Extract the [X, Y] coordinate from the center of the cell holding the provided text.  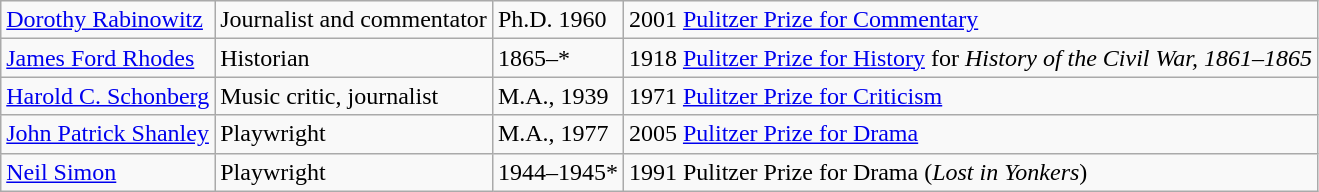
Harold C. Schonberg [108, 96]
1991 Pulitzer Prize for Drama (Lost in Yonkers) [970, 172]
James Ford Rhodes [108, 58]
M.A., 1977 [558, 134]
Neil Simon [108, 172]
Historian [354, 58]
Ph.D. 1960 [558, 20]
Journalist and commentator [354, 20]
M.A., 1939 [558, 96]
1918 Pulitzer Prize for History for History of the Civil War, 1861–1865 [970, 58]
1971 Pulitzer Prize for Criticism [970, 96]
Music critic, journalist [354, 96]
2005 Pulitzer Prize for Drama [970, 134]
1944–1945* [558, 172]
John Patrick Shanley [108, 134]
1865–* [558, 58]
Dorothy Rabinowitz [108, 20]
2001 Pulitzer Prize for Commentary [970, 20]
